For the text-containing cell, return its midpoint in (X, Y) coordinate format. 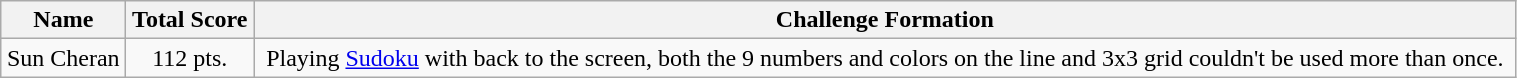
Name (64, 20)
Playing Sudoku with back to the screen, both the 9 numbers and colors on the line and 3x3 grid couldn't be used more than once. (885, 58)
Sun Cheran (64, 58)
Challenge Formation (885, 20)
112 pts. (190, 58)
Total Score (190, 20)
